Return (x, y) of the center of cell containing provided text 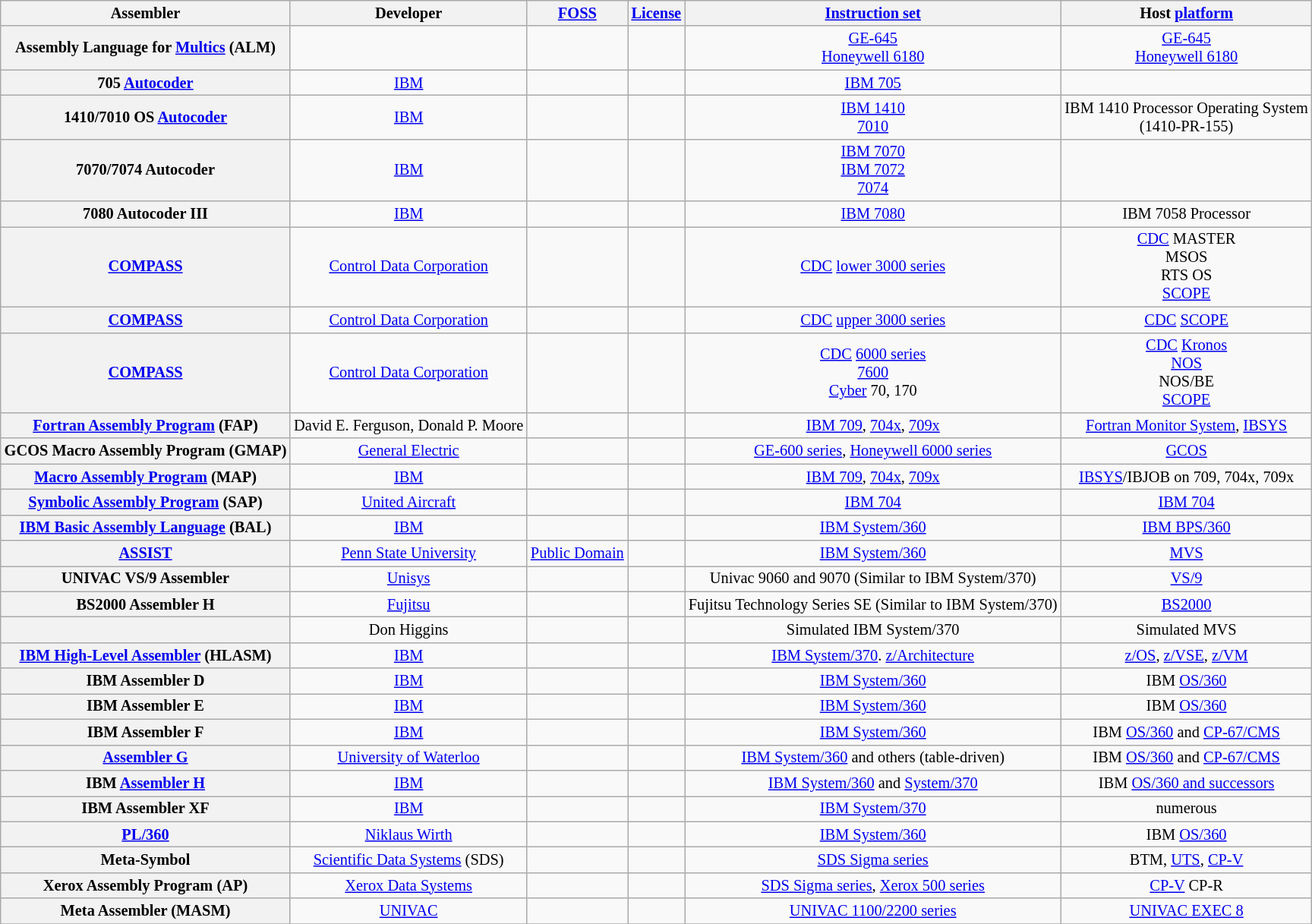
David E. Ferguson, Donald P. Moore (408, 425)
Penn State University (408, 553)
GE-600 series, Honeywell 6000 series (873, 451)
Fujitsu (408, 604)
Macro Assembly Program (MAP) (146, 477)
University of Waterloo (408, 758)
Simulated IBM System/370 (873, 629)
IBSYS/IBJOB on 709, 704x, 709x (1186, 477)
FOSS (577, 13)
IBM 7058 Processor (1186, 214)
Public Domain (577, 553)
7080 Autocoder III (146, 214)
Assembler (146, 13)
CDC MASTERMSOSRTS OSSCOPE (1186, 266)
IBM Assembler H (146, 783)
IBM 7080 (873, 214)
CDC 6000 series7600Cyber 70, 170 (873, 373)
Xerox Assembly Program (AP) (146, 885)
Instruction set (873, 13)
IBM 14107010 (873, 117)
IBM 1410 Processor Operating System(1410-PR-155) (1186, 117)
SDS Sigma series (873, 859)
IBM High-Level Assembler (HLASM) (146, 655)
7070/7074 Autocoder (146, 170)
Host platform (1186, 13)
BS2000 Assembler H (146, 604)
IBM System/370. z/Architecture (873, 655)
IBM Assembler XF (146, 809)
IBM System/360 and System/370 (873, 783)
Fujitsu Technology Series SE (Similar to IBM System/370) (873, 604)
UNIVAC VS/9 Assembler (146, 579)
Fortran Assembly Program (FAP) (146, 425)
GCOS (1186, 451)
Fortran Monitor System, IBSYS (1186, 425)
General Electric (408, 451)
IBM OS/360 and successors (1186, 783)
Assembler G (146, 758)
Simulated MVS (1186, 629)
IBM BPS/360 (1186, 528)
CDC SCOPE (1186, 320)
VS/9 (1186, 579)
Xerox Data Systems (408, 885)
z/OS, z/VSE, z/VM (1186, 655)
BS2000 (1186, 604)
705 Autocoder (146, 83)
Meta-Symbol (146, 859)
numerous (1186, 809)
Univac 9060 and 9070 (Similar to IBM System/370) (873, 579)
CP-V CP-R (1186, 885)
SDS Sigma series, Xerox 500 series (873, 885)
Niklaus Wirth (408, 834)
IBM Basic Assembly Language (BAL) (146, 528)
UNIVAC 1100/2200 series (873, 911)
Scientific Data Systems (SDS) (408, 859)
Symbolic Assembly Program (SAP) (146, 502)
1410/7010 OS Autocoder (146, 117)
CDC lower 3000 series (873, 266)
Developer (408, 13)
PL/360 (146, 834)
IBM System/360 and others (table-driven) (873, 758)
Unisys (408, 579)
BTM, UTS, CP-V (1186, 859)
MVS (1186, 553)
ASSIST (146, 553)
Meta Assembler (MASM) (146, 911)
Don Higgins (408, 629)
IBM Assembler D (146, 681)
IBM Assembler F (146, 732)
IBM Assembler E (146, 706)
CDC KronosNOSNOS/BESCOPE (1186, 373)
IBM 7070IBM 70727074 (873, 170)
UNIVAC EXEC 8 (1186, 911)
United Aircraft (408, 502)
IBM System/370 (873, 809)
CDC upper 3000 series (873, 320)
UNIVAC (408, 911)
License (656, 13)
IBM 705 (873, 83)
Assembly Language for Multics (ALM) (146, 48)
GCOS Macro Assembly Program (GMAP) (146, 451)
